Extract the [X, Y] coordinate from the center of the cell holding the provided text.  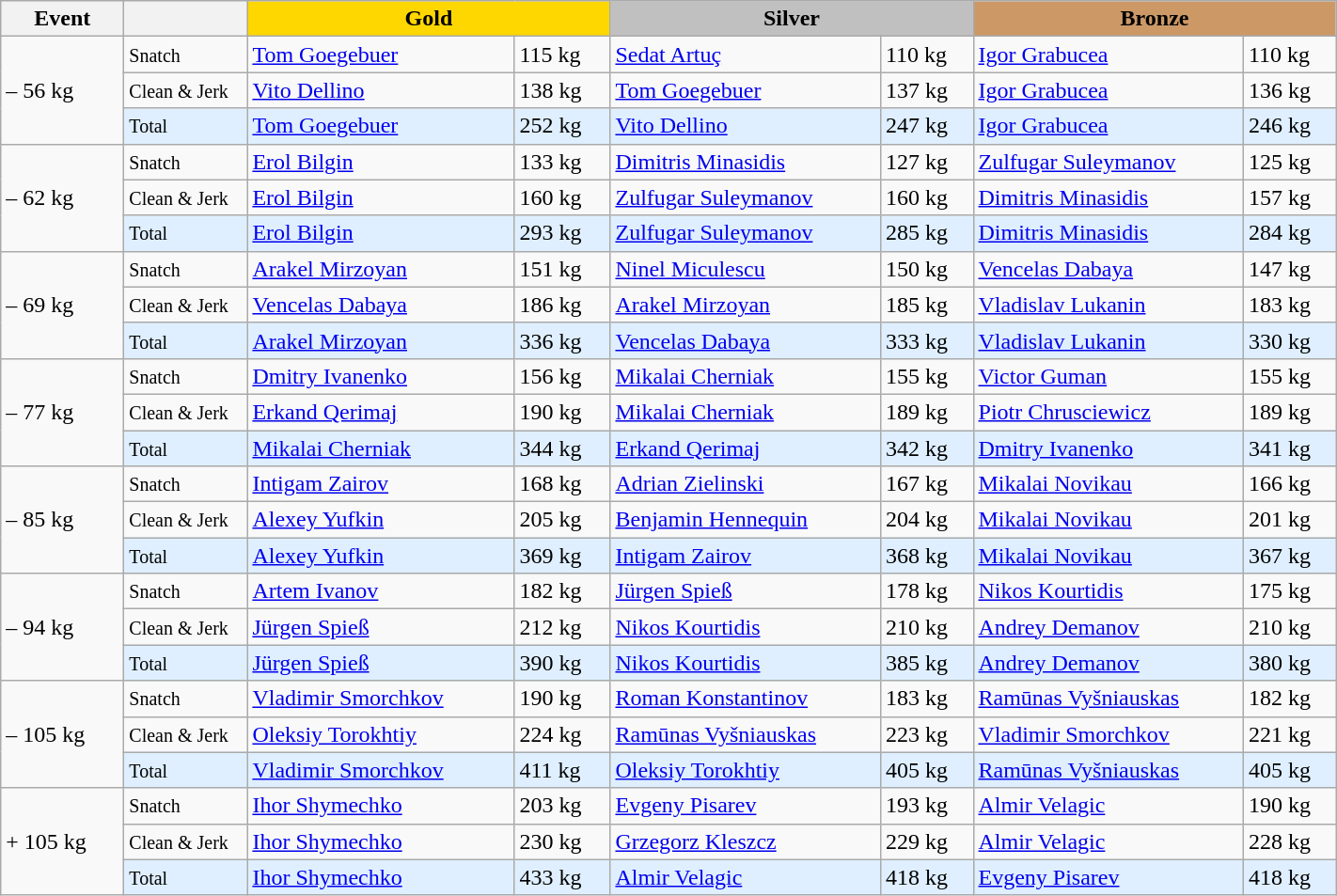
285 kg [927, 233]
Adrian Zielinski [745, 484]
229 kg [927, 841]
Victor Guman [1108, 376]
204 kg [927, 520]
Grzegorz Kleszcz [745, 841]
133 kg [562, 162]
Sedat Artuç [745, 55]
136 kg [1290, 90]
125 kg [1290, 162]
178 kg [927, 591]
147 kg [1290, 269]
230 kg [562, 841]
367 kg [1290, 556]
– 105 kg [62, 734]
252 kg [562, 126]
Ninel Miculescu [745, 269]
157 kg [1290, 197]
411 kg [562, 770]
– 77 kg [62, 412]
151 kg [562, 269]
– 69 kg [62, 305]
342 kg [927, 448]
201 kg [1290, 520]
293 kg [562, 233]
333 kg [927, 340]
– 94 kg [62, 627]
385 kg [927, 663]
246 kg [1290, 126]
127 kg [927, 162]
+ 105 kg [62, 841]
284 kg [1290, 233]
Event [62, 19]
228 kg [1290, 841]
– 56 kg [62, 90]
115 kg [562, 55]
221 kg [1290, 734]
336 kg [562, 340]
212 kg [562, 627]
186 kg [562, 305]
368 kg [927, 556]
Artem Ivanov [381, 591]
168 kg [562, 484]
380 kg [1290, 663]
223 kg [927, 734]
167 kg [927, 484]
433 kg [562, 877]
156 kg [562, 376]
203 kg [562, 806]
185 kg [927, 305]
Silver [792, 19]
341 kg [1290, 448]
344 kg [562, 448]
247 kg [927, 126]
137 kg [927, 90]
Benjamin Hennequin [745, 520]
– 62 kg [62, 197]
150 kg [927, 269]
Bronze [1155, 19]
205 kg [562, 520]
224 kg [562, 734]
138 kg [562, 90]
166 kg [1290, 484]
193 kg [927, 806]
369 kg [562, 556]
– 85 kg [62, 520]
Gold [429, 19]
Roman Konstantinov [745, 699]
175 kg [1290, 591]
Piotr Chrusciewicz [1108, 412]
330 kg [1290, 340]
390 kg [562, 663]
